Extract the (x, y) coordinate from the center of the cell holding the provided text.  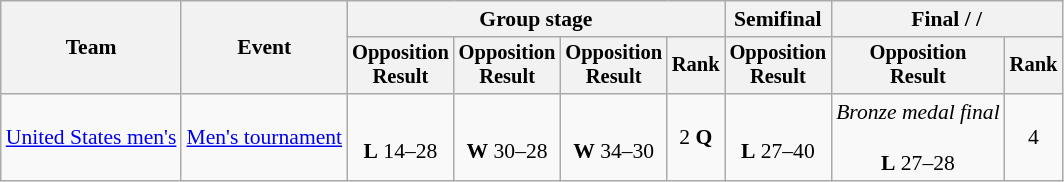
Event (264, 48)
W 34–30 (614, 138)
Men's tournament (264, 138)
Semifinal (778, 19)
Group stage (536, 19)
L 27–40 (778, 138)
Team (92, 48)
United States men's (92, 138)
Bronze medal finalL 27–28 (918, 138)
2 Q (696, 138)
4 (1034, 138)
W 30–28 (508, 138)
Final / / (946, 19)
L 14–28 (400, 138)
